Scan for the cell matching the given text and deliver its [x, y] coordinate at center. 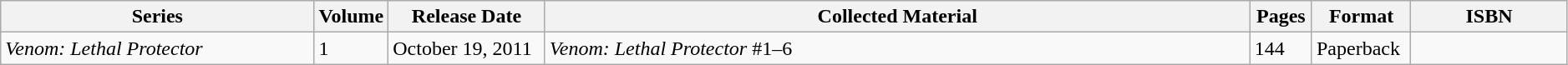
Series [157, 17]
Paperback [1361, 48]
144 [1281, 48]
Venom: Lethal Protector [157, 48]
Collected Material [897, 17]
Format [1361, 17]
October 19, 2011 [467, 48]
1 [351, 48]
Volume [351, 17]
Pages [1281, 17]
Release Date [467, 17]
ISBN [1489, 17]
Venom: Lethal Protector #1–6 [897, 48]
